Identify which cell holds the provided text, then report its (X, Y) central coordinate. 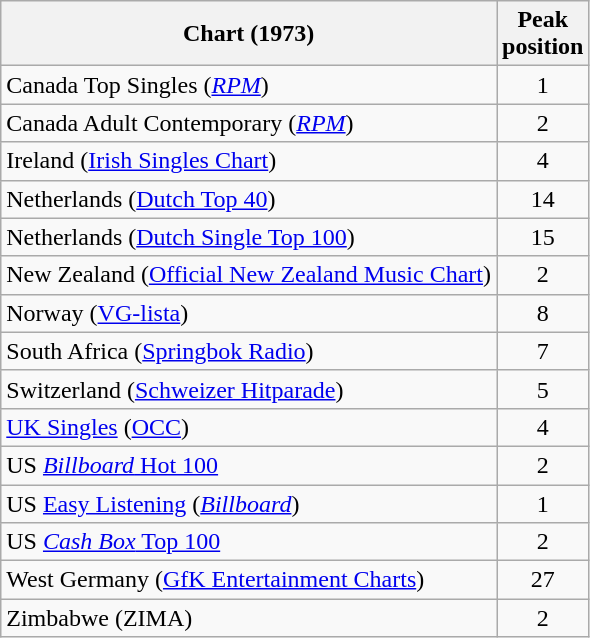
West Germany (GfK Entertainment Charts) (249, 580)
27 (543, 580)
Canada Adult Contemporary (RPM) (249, 123)
Chart (1973) (249, 34)
8 (543, 313)
Netherlands (Dutch Single Top 100) (249, 237)
Ireland (Irish Singles Chart) (249, 161)
New Zealand (Official New Zealand Music Chart) (249, 275)
Canada Top Singles (RPM) (249, 85)
US Easy Listening (Billboard) (249, 503)
South Africa (Springbok Radio) (249, 351)
15 (543, 237)
US Cash Box Top 100 (249, 542)
5 (543, 389)
UK Singles (OCC) (249, 427)
7 (543, 351)
Zimbabwe (ZIMA) (249, 618)
Switzerland (Schweizer Hitparade) (249, 389)
14 (543, 199)
Norway (VG-lista) (249, 313)
US Billboard Hot 100 (249, 465)
Netherlands (Dutch Top 40) (249, 199)
Peakposition (543, 34)
